Detect which cell encompasses the target text, then output its [x, y] center coordinate. 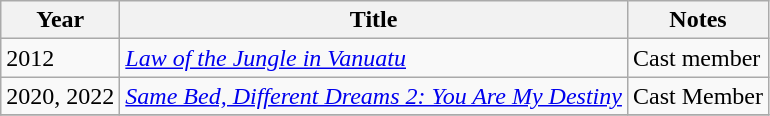
2012 [60, 58]
Year [60, 20]
Law of the Jungle in Vanuatu [374, 58]
Cast Member [698, 96]
Notes [698, 20]
Cast member [698, 58]
Title [374, 20]
2020, 2022 [60, 96]
Same Bed, Different Dreams 2: You Are My Destiny [374, 96]
